For the text-containing cell, return its midpoint in [X, Y] coordinate format. 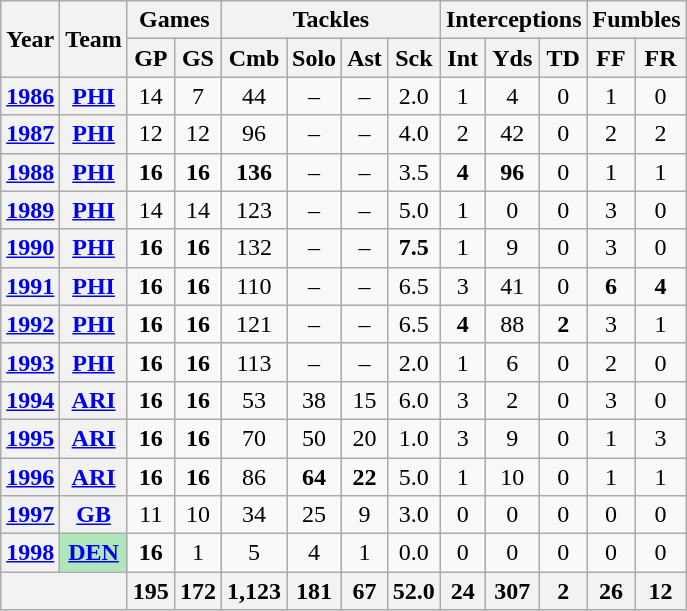
132 [254, 248]
Ast [365, 58]
110 [254, 286]
113 [254, 362]
123 [254, 210]
121 [254, 324]
Year [30, 39]
DEN [94, 553]
15 [365, 400]
1990 [30, 248]
136 [254, 172]
1987 [30, 134]
3.5 [414, 172]
1,123 [254, 591]
Tackles [330, 20]
41 [512, 286]
GB [94, 515]
64 [314, 477]
34 [254, 515]
0.0 [414, 553]
44 [254, 96]
TD [564, 58]
1.0 [414, 438]
195 [150, 591]
5 [254, 553]
3.0 [414, 515]
11 [150, 515]
GS [198, 58]
307 [512, 591]
67 [365, 591]
1993 [30, 362]
Sck [414, 58]
FR [660, 58]
Fumbles [636, 20]
38 [314, 400]
1991 [30, 286]
86 [254, 477]
42 [512, 134]
Games [174, 20]
Interceptions [514, 20]
26 [611, 591]
7 [198, 96]
172 [198, 591]
Int [462, 58]
Cmb [254, 58]
6.0 [414, 400]
20 [365, 438]
1989 [30, 210]
1986 [30, 96]
1992 [30, 324]
Team [94, 39]
25 [314, 515]
FF [611, 58]
53 [254, 400]
1997 [30, 515]
1996 [30, 477]
1998 [30, 553]
7.5 [414, 248]
22 [365, 477]
1988 [30, 172]
1995 [30, 438]
24 [462, 591]
Solo [314, 58]
88 [512, 324]
52.0 [414, 591]
181 [314, 591]
GP [150, 58]
1994 [30, 400]
Yds [512, 58]
50 [314, 438]
70 [254, 438]
4.0 [414, 134]
